Search for the cell housing the specified text and yield its [x, y] center coordinate. 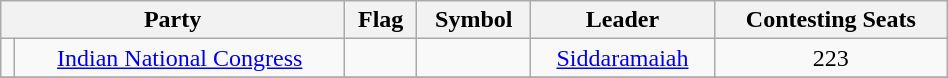
Indian National Congress [180, 58]
Leader [623, 20]
223 [830, 58]
Flag [380, 20]
Contesting Seats [830, 20]
Siddaramaiah [623, 58]
Symbol [474, 20]
Party [173, 20]
